Pinpoint the cell where the given text exists, returning its (x, y) midpoint coordinate. 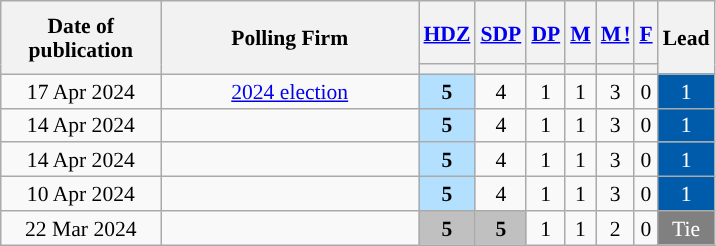
2024 election (290, 91)
22 Mar 2024 (81, 228)
Tie (686, 228)
Date of publication (81, 38)
Lead (686, 38)
F (646, 32)
10 Apr 2024 (81, 194)
M (580, 32)
DP (546, 32)
M ! (616, 32)
SDP (500, 32)
2 (616, 228)
Polling Firm (290, 38)
17 Apr 2024 (81, 91)
HDZ (446, 32)
